Identify which cell holds the provided text, then report its [X, Y] central coordinate. 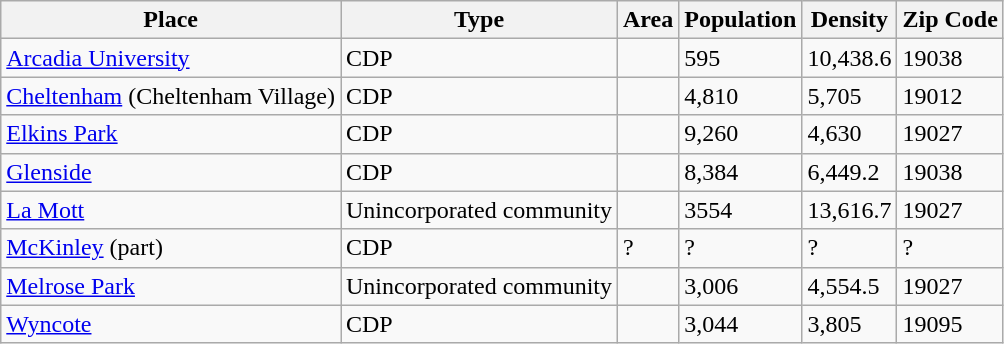
19012 [950, 96]
Zip Code [950, 20]
Cheltenham (Cheltenham Village) [171, 96]
9,260 [740, 134]
Arcadia University [171, 58]
Place [171, 20]
La Mott [171, 210]
Glenside [171, 172]
Wyncote [171, 324]
19095 [950, 324]
Elkins Park [171, 134]
McKinley (part) [171, 248]
Melrose Park [171, 286]
5,705 [850, 96]
4,810 [740, 96]
4,554.5 [850, 286]
13,616.7 [850, 210]
8,384 [740, 172]
Population [740, 20]
3554 [740, 210]
3,044 [740, 324]
Density [850, 20]
Area [648, 20]
6,449.2 [850, 172]
4,630 [850, 134]
3,006 [740, 286]
Type [478, 20]
10,438.6 [850, 58]
595 [740, 58]
3,805 [850, 324]
